Provide the [x, y] coordinate of the cell's center where the given text is located.  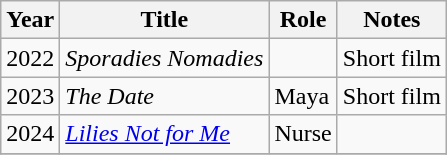
Nurse [303, 134]
Role [303, 20]
2023 [30, 96]
Maya [303, 96]
Year [30, 20]
2024 [30, 134]
The Date [164, 96]
Sporadies Nomadies [164, 58]
2022 [30, 58]
Title [164, 20]
Lilies Not for Me [164, 134]
Notes [392, 20]
